Determine the [X, Y] coordinate at the center of the cell enclosing the given text.  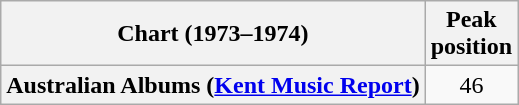
Chart (1973–1974) [213, 34]
Peakposition [471, 34]
46 [471, 85]
Australian Albums (Kent Music Report) [213, 85]
